Extract the (X, Y) coordinate from the center of the cell holding the provided text.  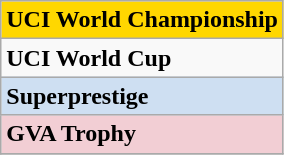
GVA Trophy (142, 134)
Superprestige (142, 96)
UCI World Championship (142, 20)
UCI World Cup (142, 58)
